Determine the (X, Y) coordinate at the center of the cell enclosing the given text.  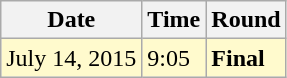
Date (72, 20)
Time (174, 20)
Round (246, 20)
Final (246, 58)
July 14, 2015 (72, 58)
9:05 (174, 58)
